Capture the cell that displays the provided text and extract its [x, y] central coordinate. 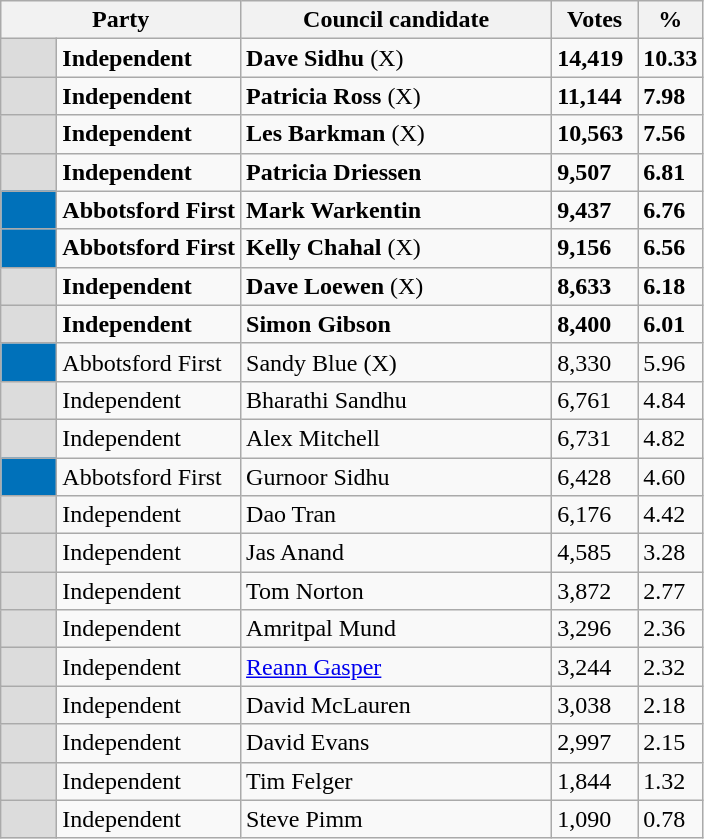
Reann Gasper [396, 667]
Bharathi Sandhu [396, 400]
Council candidate [396, 20]
2.32 [670, 667]
Gurnoor Sidhu [396, 477]
6,761 [595, 400]
6.01 [670, 324]
3,244 [595, 667]
6.56 [670, 248]
3,872 [595, 591]
Les Barkman (X) [396, 134]
6.76 [670, 210]
4.84 [670, 400]
Amritpal Mund [396, 629]
David McLauren [396, 705]
Dave Sidhu (X) [396, 58]
6,176 [595, 515]
1,844 [595, 781]
Jas Anand [396, 553]
Tom Norton [396, 591]
4.60 [670, 477]
Party [121, 20]
David Evans [396, 743]
Kelly Chahal (X) [396, 248]
6.18 [670, 286]
3.28 [670, 553]
11,144 [595, 96]
Dao Tran [396, 515]
4.42 [670, 515]
10,563 [595, 134]
9,437 [595, 210]
7.98 [670, 96]
3,038 [595, 705]
Votes [595, 20]
Tim Felger [396, 781]
4.82 [670, 438]
Sandy Blue (X) [396, 362]
2.18 [670, 705]
4,585 [595, 553]
5.96 [670, 362]
Alex Mitchell [396, 438]
2,997 [595, 743]
9,507 [595, 172]
14,419 [595, 58]
Patricia Driessen [396, 172]
8,330 [595, 362]
% [670, 20]
3,296 [595, 629]
Patricia Ross (X) [396, 96]
6,428 [595, 477]
8,633 [595, 286]
6,731 [595, 438]
7.56 [670, 134]
1.32 [670, 781]
Dave Loewen (X) [396, 286]
Steve Pimm [396, 819]
Mark Warkentin [396, 210]
2.36 [670, 629]
8,400 [595, 324]
9,156 [595, 248]
10.33 [670, 58]
Simon Gibson [396, 324]
2.15 [670, 743]
6.81 [670, 172]
0.78 [670, 819]
2.77 [670, 591]
1,090 [595, 819]
